Detect which cell encompasses the target text, then output its (X, Y) center coordinate. 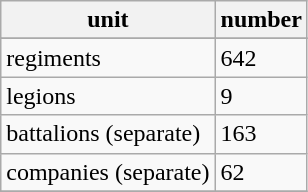
163 (261, 134)
battalions (separate) (108, 134)
642 (261, 58)
legions (108, 96)
62 (261, 172)
regiments (108, 58)
companies (separate) (108, 172)
unit (108, 20)
number (261, 20)
9 (261, 96)
